Detect which cell encompasses the target text, then output its (X, Y) center coordinate. 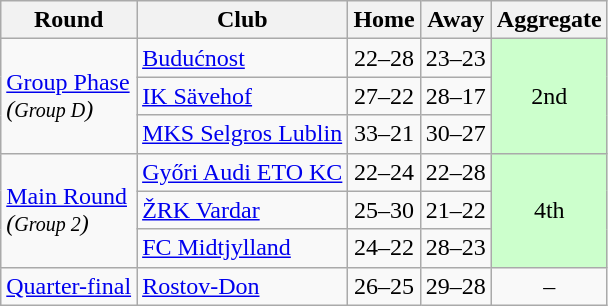
Group Phase(Group D) (69, 96)
– (549, 286)
Quarter-final (69, 286)
28–23 (456, 248)
2nd (549, 96)
4th (549, 210)
27–22 (384, 96)
26–25 (384, 286)
Club (242, 20)
28–17 (456, 96)
24–22 (384, 248)
23–23 (456, 58)
30–27 (456, 134)
FC Midtjylland (242, 248)
ŽRK Vardar (242, 210)
Main Round(Group 2) (69, 210)
Rostov-Don (242, 286)
25–30 (384, 210)
21–22 (456, 210)
29–28 (456, 286)
Budućnost (242, 58)
Aggregate (549, 20)
Home (384, 20)
Away (456, 20)
MKS Selgros Lublin (242, 134)
33–21 (384, 134)
Győri Audi ETO KC (242, 172)
Round (69, 20)
22–24 (384, 172)
IK Sävehof (242, 96)
